Detect which cell encompasses the target text, then output its [x, y] center coordinate. 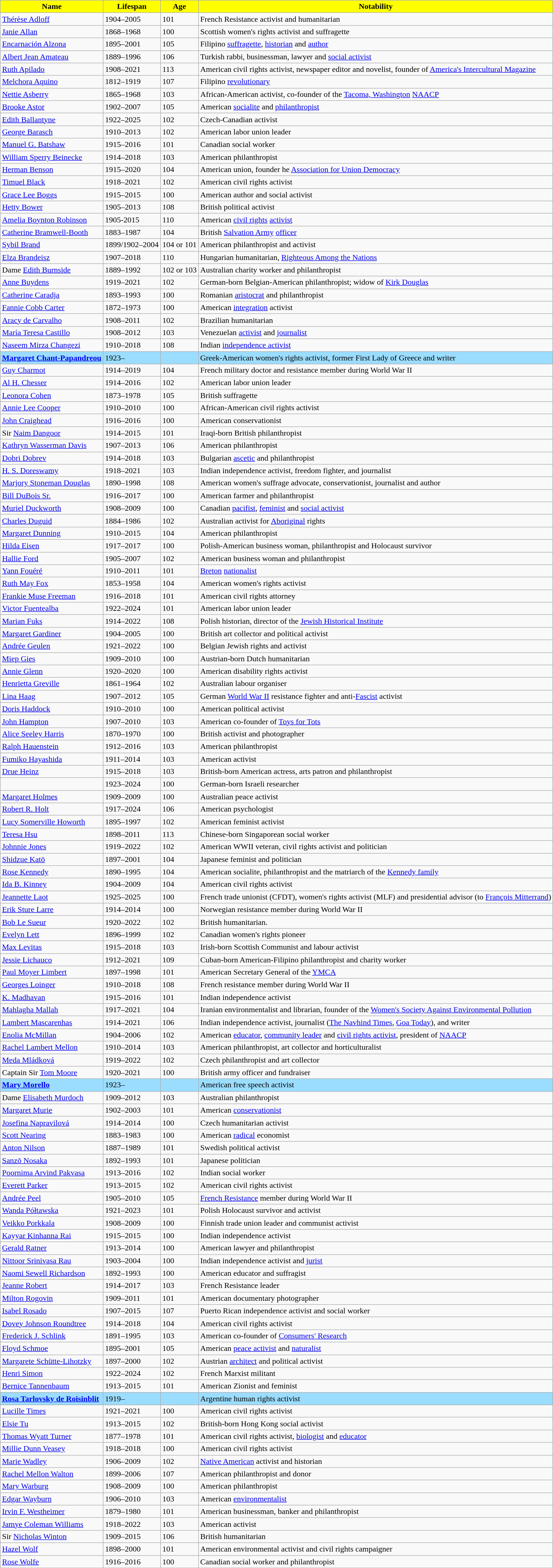
Australian philanthropist [376, 1098]
French military doctor and resistance member during World War II [376, 370]
Max Levitas [52, 947]
1906–2010 [132, 1499]
Indian independence activist, freedom fighter, and journalist [376, 470]
1914–2015 [132, 433]
1889–1996 [132, 57]
Canadian women's rights pioneer [376, 934]
Henri Simon [52, 1374]
Margaret Dunning [52, 533]
1917–2024 [132, 809]
Grace Lee Boggs [52, 195]
Greek-American women's rights activist, former First Lady of Greece and writer [376, 357]
American peace activist and naturalist [376, 1348]
Marian Fuks [52, 621]
Dame Edith Burnside [52, 270]
Amelia Boynton Robinson [52, 220]
American Zionist and feminist [376, 1386]
Drue Heinz [52, 772]
Jamye Coleman Williams [52, 1524]
French resistance member during World War II [376, 985]
Millie Dunn Veasey [52, 1449]
Naomi Sewell Richardson [52, 1273]
Meda Mládková [52, 1060]
Charles Duguid [52, 521]
1907–2013 [132, 445]
Catherine Caradja [52, 295]
Doris Haddock [52, 709]
1920–2021 [132, 1072]
Dovey Johnson Roundtree [52, 1323]
Mary Morello [52, 1085]
British-born Hong Kong social activist [376, 1424]
1905–2013 [132, 207]
Finnish trade union leader and communist activist [376, 1223]
Rose Wolfe [52, 1561]
1916–2017 [132, 496]
Australian activist for Aboriginal rights [376, 521]
American lawyer and philanthropist [376, 1248]
Bob Le Sueur [52, 922]
Georges Loinger [52, 985]
Canadian social worker [376, 144]
French Marxist militant [376, 1374]
Polish Holocaust survivor and activist [376, 1211]
Sybil Brand [52, 245]
Muriel Duckworth [52, 508]
French Resistance activist and humanitarian [376, 19]
American radical economist [376, 1135]
American WWII veteran, civil rights activist and politician [376, 847]
1918–2022 [132, 1524]
Johnnie Jones [52, 847]
Hazel Wolf [52, 1549]
1914–2017 [132, 1286]
Manuel G. Batshaw [52, 144]
Milton Rogovin [52, 1298]
1922–2025 [132, 119]
Name [52, 7]
American Secretary General of the YMCA [376, 972]
Kathryn Wasserman Davis [52, 445]
American disability rights activist [376, 671]
American educator, community leader and civil rights activist, president of NAACP [376, 1035]
1906–2009 [132, 1461]
Enolia McMillan [52, 1035]
American co-founder of Toys for Tots [376, 721]
Aracy de Carvalho [52, 320]
Scott Nearing [52, 1135]
Chinese-born Singaporean social worker [376, 834]
Yann Fouéré [52, 571]
French Resistance leader [376, 1286]
1918–2018 [132, 1449]
Margaret Chant-Papandreou [52, 357]
1899–2006 [132, 1474]
1853–1958 [132, 584]
Jeannette Laot [52, 897]
African-American civil rights activist [376, 408]
Albert Jean Amateau [52, 57]
German-born Belgian-American philanthropist; widow of Kirk Douglas [376, 282]
Paul Moyer Limbert [52, 972]
George Barasch [52, 132]
Czech-Canadian activist [376, 119]
Guy Charmot [52, 370]
1902–2003 [132, 1110]
1909–2015 [132, 1536]
1897–2000 [132, 1361]
Robert R. Holt [52, 809]
Rachel Lambert Mellon [52, 1047]
Swedish political activist [376, 1148]
Canadian social worker and philanthropist [376, 1561]
Breton nationalist [376, 571]
American women's suffrage advocate, conservationist, journalist and author [376, 483]
American author and social activist [376, 195]
1911–2014 [132, 759]
Irvin F. Westheimer [52, 1511]
109 [179, 960]
1908–2011 [132, 320]
1905-2015 [132, 220]
1909–2010 [132, 659]
104 or 101 [179, 245]
American philanthropist and donor [376, 1474]
Polish-American business woman, philanthropist and Holocaust survivor [376, 546]
1877–1978 [132, 1436]
Scottish women's rights activist and suffragette [376, 32]
Floyd Schmoe [52, 1348]
Belgian Jewish rights and activist [376, 646]
1879–1980 [132, 1511]
1907–2010 [132, 721]
Lina Haag [52, 696]
British army officer and fundraiser [376, 1072]
American farmer and philanthropist [376, 496]
1921–2023 [132, 1211]
Frederick J. Schlink [52, 1336]
Czech philanthropist and art collector [376, 1060]
Mahlagha Mallah [52, 1010]
American political activist [376, 709]
Rachel Mellon Walton [52, 1474]
Indian social worker [376, 1173]
102 or 103 [179, 270]
Poornima Arvind Pakvasa [52, 1173]
Margaret Murie [52, 1110]
1896–1999 [132, 934]
Herman Benson [52, 170]
1910–2014 [132, 1047]
Margaret Gardiner [52, 634]
Evelyn Lett [52, 934]
Everett Parker [52, 1185]
Jessie Lichauco [52, 960]
Age [179, 7]
Sir Nicholas Winton [52, 1536]
John Hampton [52, 721]
Thérèse Adloff [52, 19]
Puerto Rican independence activist and social worker [376, 1311]
American union, founder he Association for Union Democracy [376, 170]
1812–1919 [132, 82]
Norwegian resistance member during World War II [376, 909]
Janie Allan [52, 32]
Filipino revolutionary [376, 82]
French trade unionist (CFDT), women's rights activist (MLF) and presidential advisor (to François Mitterrand) [376, 897]
1897–1998 [132, 972]
Victor Fuentealba [52, 609]
American educator and suffragist [376, 1273]
Turkish rabbi, businessman, lawyer and social activist [376, 57]
German World War II resistance fighter and anti-Fascist activist [376, 696]
American philanthropist, art collector and horticulturalist [376, 1047]
Indian independence activist, journalist (The Navhind Times, Goa Today), and writer [376, 1022]
American philanthropist and activist [376, 245]
Margarete Schütte-Lihotzky [52, 1361]
American socialite and philanthropist [376, 107]
Marjory Stoneman Douglas [52, 483]
1909–2012 [132, 1098]
American feminist activist [376, 822]
1905–2010 [132, 1198]
Timuel Black [52, 182]
Rosa Tarlovsky de Roisinblit [52, 1399]
American businessman, banker and philanthropist [376, 1511]
Annie Lee Cooper [52, 408]
1921–2022 [132, 646]
Notability [376, 7]
Brazilian humanitarian [376, 320]
1895–1997 [132, 822]
1913–2014 [132, 1248]
British suffragette [376, 395]
Wanda Półtawska [52, 1211]
Margaret Holmes [52, 797]
1861–1964 [132, 684]
1891–1995 [132, 1336]
1914–2019 [132, 370]
Al H. Chesser [52, 383]
1910–2011 [132, 571]
American environmentalist [376, 1499]
Venezuelan activist and journalist [376, 332]
Andrée Geulen [52, 646]
1917–2021 [132, 1010]
Lambert Mascarenhas [52, 1022]
American civil rights activist, newspaper editor and novelist, founder of America's Intercultural Magazine [376, 69]
1893–1993 [132, 295]
Isabel Rosado [52, 1311]
1907–2015 [132, 1311]
Ida B. Kinney [52, 884]
Brooke Astor [52, 107]
Leonora Cohen [52, 395]
Filipino suffragette, historian and author [376, 44]
British-born American actress, arts patron and philanthropist [376, 772]
Henrietta Greville [52, 684]
Edith Ballantyne [52, 119]
Fumiko Hayashida [52, 759]
1870–1970 [132, 734]
Anton Nilson [52, 1148]
K. Madhavan [52, 997]
Lucy Somerville Howorth [52, 822]
Hungarian humanitarian, Righteous Among the Nations [376, 257]
British political activist [376, 207]
Edgar Wayburn [52, 1499]
1908–2012 [132, 332]
Polish historian, director of the Jewish Historical Institute [376, 621]
Lucille Times [52, 1411]
Australian labour organiser [376, 684]
1890–1998 [132, 483]
1904–2006 [132, 1035]
Annie Glenn [52, 671]
American socialite, philanthropist and the matriarch of the Kennedy family [376, 872]
Bill DuBois Sr. [52, 496]
1919–2021 [132, 282]
Hetty Bower [52, 207]
1905–2007 [132, 558]
1925–2025 [132, 897]
Rose Kennedy [52, 872]
Ruth May Fox [52, 584]
1908–2021 [132, 69]
Ruth Apilado [52, 69]
Mary Warburg [52, 1486]
Thomas Wyatt Turner [52, 1436]
Erik Sture Larre [52, 909]
1910–2013 [132, 132]
1897–2001 [132, 859]
Lifespan [132, 7]
American civil rights activist, biologist and educator [376, 1436]
French Resistance member during World War II [376, 1198]
Naseem Mirza Changezi [52, 345]
1889–1992 [132, 270]
1904–2009 [132, 884]
1916–2018 [132, 596]
British Salvation Army officer [376, 232]
1890–1995 [132, 872]
Nittoor Srinivasa Rau [52, 1261]
Australian peace activist [376, 797]
British art collector and political activist [376, 634]
Japanese politician [376, 1160]
Sir Naim Dangoor [52, 433]
Hilda Eisen [52, 546]
John Craighead [52, 420]
1914–2016 [132, 383]
American business woman and philanthropist [376, 558]
Bulgarian ascetic and philanthropist [376, 458]
Canadian pacifist, feminist and social activist [376, 508]
Nettie Asberry [52, 94]
African-American activist, co-founder of the Tacoma, Washington NAACP [376, 94]
American free speech activist [376, 1085]
William Sperry Beinecke [52, 157]
1865–1968 [132, 94]
American environmental activist and civil rights campaigner [376, 1549]
1919– [132, 1399]
1902–2007 [132, 107]
1920–2022 [132, 922]
1898–2000 [132, 1549]
1910–2015 [132, 533]
Alice Seeley Harris [52, 734]
Austrian-born Dutch humanitarian [376, 659]
Elsie Tu [52, 1424]
Czech humanitarian activist [376, 1123]
1920–2020 [132, 671]
1898–2011 [132, 834]
1887–1989 [132, 1148]
Romanian aristocrat and philanthropist [376, 295]
1921–2021 [132, 1411]
1914–2022 [132, 621]
Austrian architect and political activist [376, 1361]
1909–2011 [132, 1298]
Frankie Muse Freeman [52, 596]
Indian independence activist and jurist [376, 1261]
1912–2016 [132, 746]
1923–2024 [132, 784]
Catherine Bramwell-Booth [52, 232]
H. S. Doreswamy [52, 470]
1883–1983 [132, 1135]
American co-founder of Consumers' Research [376, 1336]
Elza Brandeisz [52, 257]
American integration activist [376, 307]
María Teresa Castillo [52, 332]
American civil rights attorney [376, 596]
British humanitarian [376, 1536]
Argentine human rights activist [376, 1399]
Australian charity worker and philanthropist [376, 270]
Teresa Hsu [52, 834]
Iraqi-born British philanthropist [376, 433]
Dame Elisabeth Murdoch [52, 1098]
1873–1978 [132, 395]
American women's rights activist [376, 584]
Melchora Aquino [52, 82]
Gerald Ratner [52, 1248]
1907–2018 [132, 257]
1917–2017 [132, 546]
Iranian environmentalist and librarian, founder of the Women's Society Against Environmental Pollution [376, 1010]
Fannie Cobb Carter [52, 307]
Ralph Hauenstein [52, 746]
1884–1986 [132, 521]
Captain Sir Tom Moore [52, 1072]
Sanzō Nosaka [52, 1160]
Cuban-born American-Filipino philanthropist and charity worker [376, 960]
Dobri Dobrev [52, 458]
Shidzue Katō [52, 859]
Native American activist and historian [376, 1461]
American documentary photographer [376, 1298]
1914–2021 [132, 1022]
Kayyar Kinhanna Rai [52, 1236]
1909–2009 [132, 797]
Hallie Ford [52, 558]
Bernice Tannenbaum [52, 1386]
British activist and photographer [376, 734]
1899/1902–2004 [132, 245]
Anne Buydens [52, 282]
Japanese feminist and politician [376, 859]
1868–1968 [132, 32]
German-born Israeli researcher [376, 784]
1883–1987 [132, 232]
Josefina Napravilová [52, 1123]
1903–2004 [132, 1261]
1913–2016 [132, 1173]
1907–2012 [132, 696]
1872–1973 [132, 307]
Miep Gies [52, 659]
1912–2021 [132, 960]
1915–2020 [132, 170]
Veikko Porkkala [52, 1223]
Irish-born Scottish Communist and labour activist [376, 947]
Encarnación Alzona [52, 44]
Andrée Peel [52, 1198]
American psychologist [376, 809]
Marie Wadley [52, 1461]
Jeanne Robert [52, 1286]
British humanitarian. [376, 922]
